Return [X, Y] of the center of cell containing provided text 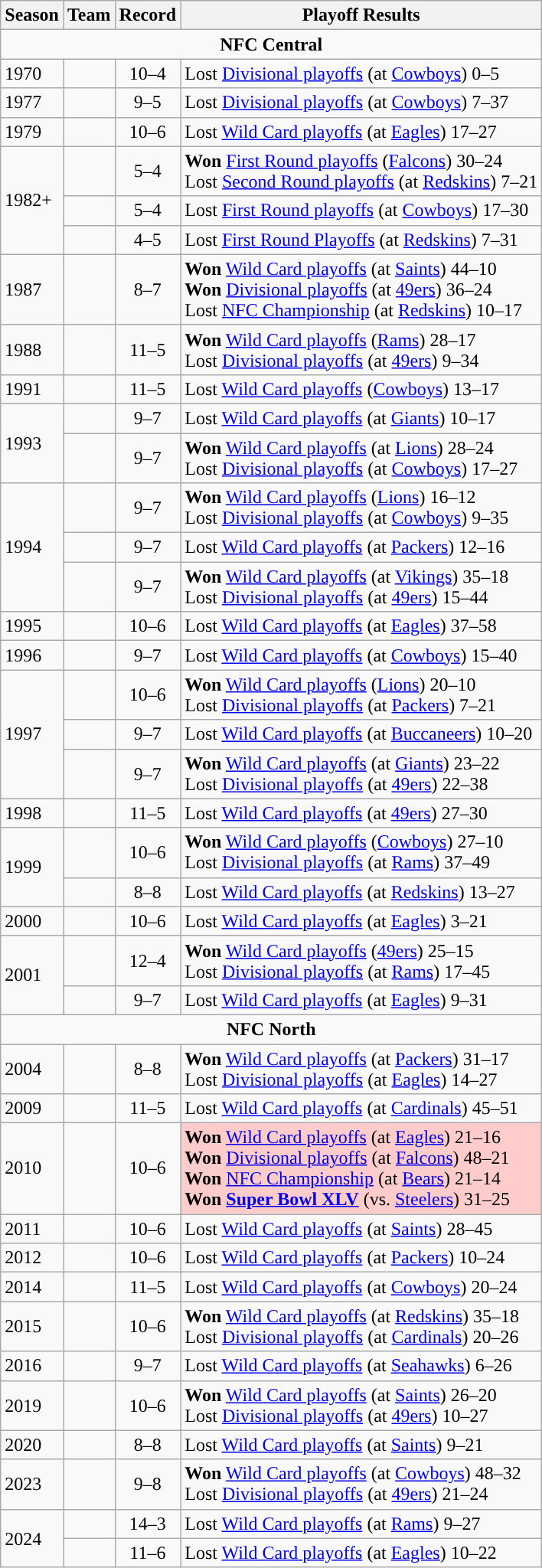
1991 [32, 389]
Won Wild Card playoffs (at Packers) 31–17Lost Divisional playoffs (at Eagles) 14–27 [361, 1069]
Record [148, 15]
Team [89, 15]
NFC North [271, 1029]
Won Wild Card playoffs (at Vikings) 35–18Lost Divisional playoffs (at 49ers) 15–44 [361, 586]
1995 [32, 626]
1987 [32, 289]
Won Wild Card playoffs (Lions) 16–12Lost Divisional playoffs (at Cowboys) 9–35 [361, 508]
Lost Wild Card playoffs (Cowboys) 13–17 [361, 389]
1977 [32, 103]
10–4 [148, 73]
9–5 [148, 103]
Season [32, 15]
2004 [32, 1069]
Lost Wild Card playoffs (at Eagles) 17–27 [361, 132]
Lost Wild Card playoffs (at Seahawks) 6–26 [361, 1366]
2019 [32, 1406]
8–7 [148, 289]
Won First Round playoffs (Falcons) 30–24Lost Second Round playoffs (at Redskins) 7–21 [361, 171]
2012 [32, 1258]
Won Wild Card playoffs (Lions) 20–10Lost Divisional playoffs (at Packers) 7–21 [361, 695]
Lost First Round playoffs (at Cowboys) 17–30 [361, 211]
Lost Wild Card playoffs (at Cardinals) 45–51 [361, 1109]
Lost Wild Card playoffs (at Giants) 10–17 [361, 418]
14–3 [148, 1524]
Lost Wild Card playoffs (at Eagles) 9–31 [361, 1000]
2009 [32, 1109]
Playoff Results [361, 15]
2015 [32, 1326]
Won Wild Card playoffs (Rams) 28–17Lost Divisional playoffs (at 49ers) 9–34 [361, 349]
Lost Wild Card playoffs (at Cowboys) 20–24 [361, 1287]
2011 [32, 1229]
Won Wild Card playoffs (at Giants) 23–22Lost Divisional playoffs (at 49ers) 22–38 [361, 773]
Won Wild Card playoffs (49ers) 25–15Lost Divisional playoffs (at Rams) 17–45 [361, 960]
2020 [32, 1445]
Lost Wild Card playoffs (at Saints) 9–21 [361, 1445]
Lost Wild Card playoffs (at Saints) 28–45 [361, 1229]
1998 [32, 813]
1988 [32, 349]
2000 [32, 921]
Lost Wild Card playoffs (at Packers) 10–24 [361, 1258]
2001 [32, 975]
4–5 [148, 240]
11–6 [148, 1553]
Lost Wild Card playoffs (at Cowboys) 15–40 [361, 655]
12–4 [148, 960]
Won Wild Card playoffs (at Cowboys) 48–32 Lost Divisional playoffs (at 49ers) 21–24 [361, 1484]
Lost Wild Card playoffs (at 49ers) 27–30 [361, 813]
Won Wild Card playoffs (at Redskins) 35–18 Lost Divisional playoffs (at Cardinals) 20–26 [361, 1326]
Won Wild Card playoffs (at Saints) 44–10Won Divisional playoffs (at 49ers) 36–24Lost NFC Championship (at Redskins) 10–17 [361, 289]
9–8 [148, 1484]
1999 [32, 867]
1982+ [32, 201]
Lost Wild Card playoffs (at Eagles) 10–22 [361, 1553]
Lost Wild Card playoffs (at Buccaneers) 10–20 [361, 734]
2016 [32, 1366]
1970 [32, 73]
Lost Wild Card playoffs (at Redskins) 13–27 [361, 892]
Lost Divisional playoffs (at Cowboys) 7–37 [361, 103]
2014 [32, 1287]
Won Wild Card playoffs (at Lions) 28–24Lost Divisional playoffs (at Cowboys) 17–27 [361, 458]
Lost Divisional playoffs (at Cowboys) 0–5 [361, 73]
Won Wild Card playoffs (Cowboys) 27–10Lost Divisional playoffs (at Rams) 37–49 [361, 853]
Lost Wild Card playoffs (at Rams) 9–27 [361, 1524]
2010 [32, 1168]
1994 [32, 547]
Won Wild Card playoffs (at Saints) 26–20 Lost Divisional playoffs (at 49ers) 10–27 [361, 1406]
2024 [32, 1538]
Lost Wild Card playoffs (at Eagles) 37–58 [361, 626]
NFC Central [271, 44]
1993 [32, 443]
Lost First Round Playoffs (at Redskins) 7–31 [361, 240]
1979 [32, 132]
1997 [32, 734]
Lost Wild Card playoffs (at Packers) 12–16 [361, 547]
1996 [32, 655]
2023 [32, 1484]
Lost Wild Card playoffs (at Eagles) 3–21 [361, 921]
